For the text-containing cell, return its midpoint in (X, Y) coordinate format. 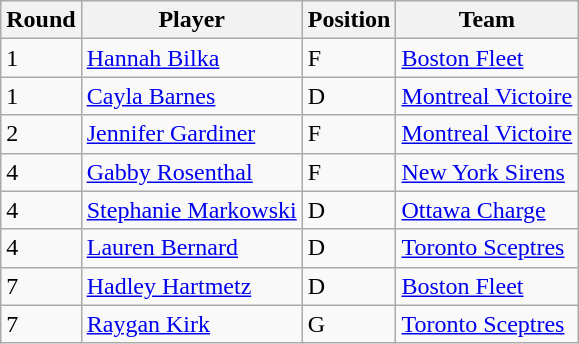
Stephanie Markowski (192, 210)
Team (487, 20)
G (349, 324)
Ottawa Charge (487, 210)
Cayla Barnes (192, 96)
New York Sirens (487, 172)
Position (349, 20)
Raygan Kirk (192, 324)
Hadley Hartmetz (192, 286)
Jennifer Gardiner (192, 134)
Round (41, 20)
Gabby Rosenthal (192, 172)
Hannah Bilka (192, 58)
2 (41, 134)
Player (192, 20)
Lauren Bernard (192, 248)
